Provide the (x, y) coordinate of the cell's center where the given text is located.  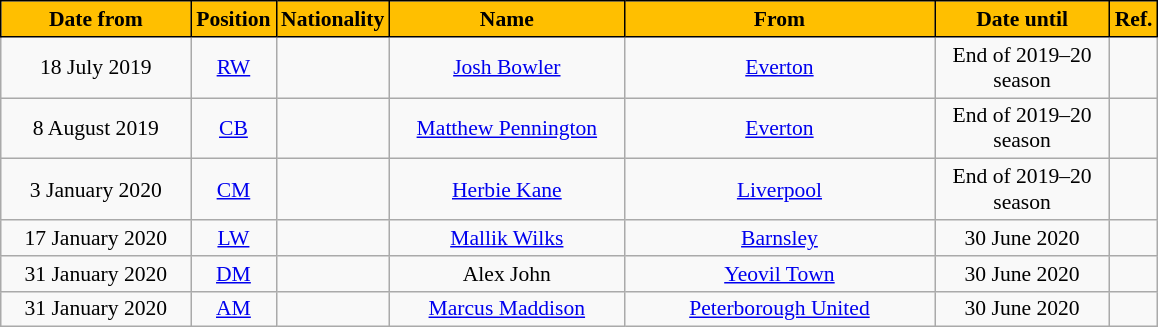
Alex John (506, 274)
3 January 2020 (96, 190)
Josh Bowler (506, 68)
17 January 2020 (96, 238)
18 July 2019 (96, 68)
CM (234, 190)
Name (506, 19)
Liverpool (779, 190)
Peterborough United (779, 309)
DM (234, 274)
Date until (1022, 19)
Mallik Wilks (506, 238)
LW (234, 238)
Position (234, 19)
From (779, 19)
Ref. (1134, 19)
Matthew Pennington (506, 128)
Barnsley (779, 238)
Nationality (332, 19)
AM (234, 309)
Yeovil Town (779, 274)
CB (234, 128)
Date from (96, 19)
RW (234, 68)
Herbie Kane (506, 190)
Marcus Maddison (506, 309)
8 August 2019 (96, 128)
